Extract the [X, Y] coordinate from the center of the cell holding the provided text.  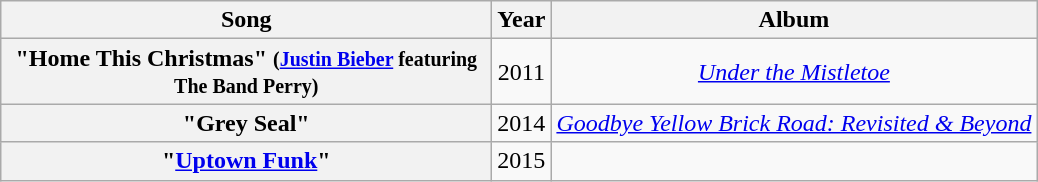
2011 [522, 72]
2014 [522, 123]
Album [794, 20]
2015 [522, 161]
Under the Mistletoe [794, 72]
"Home This Christmas" (Justin Bieber featuring The Band Perry) [246, 72]
"Grey Seal" [246, 123]
Goodbye Yellow Brick Road: Revisited & Beyond [794, 123]
Song [246, 20]
"Uptown Funk" [246, 161]
Year [522, 20]
